Search for the cell housing the specified text and yield its (X, Y) center coordinate. 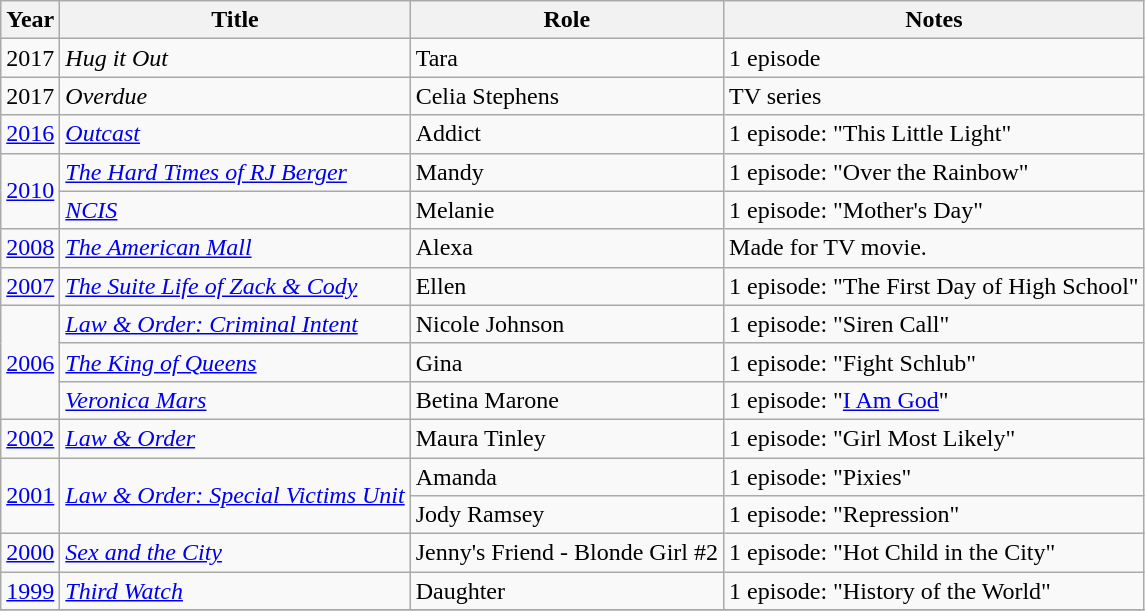
NCIS (235, 210)
Gina (566, 362)
Tara (566, 58)
Hug it Out (235, 58)
1 episode: "Mother's Day" (934, 210)
1 episode: "History of the World" (934, 591)
1 episode: "Girl Most Likely" (934, 438)
Melanie (566, 210)
2000 (30, 553)
Daughter (566, 591)
Law & Order: Criminal Intent (235, 324)
2008 (30, 248)
The King of Queens (235, 362)
1 episode: "Fight Schlub" (934, 362)
1 episode: "The First Day of High School" (934, 286)
Jody Ramsey (566, 515)
Celia Stephens (566, 96)
TV series (934, 96)
Law & Order (235, 438)
Betina Marone (566, 400)
Title (235, 20)
Alexa (566, 248)
1 episode: "This Little Light" (934, 134)
1 episode: "Hot Child in the City" (934, 553)
Overdue (235, 96)
Sex and the City (235, 553)
2006 (30, 362)
Ellen (566, 286)
2002 (30, 438)
1 episode: "Pixies" (934, 477)
Role (566, 20)
2001 (30, 496)
The Hard Times of RJ Berger (235, 172)
Maura Tinley (566, 438)
1 episode: "Repression" (934, 515)
Addict (566, 134)
Notes (934, 20)
The Suite Life of Zack & Cody (235, 286)
2016 (30, 134)
Made for TV movie. (934, 248)
Nicole Johnson (566, 324)
Amanda (566, 477)
1999 (30, 591)
Outcast (235, 134)
Law & Order: Special Victims Unit (235, 496)
Year (30, 20)
2010 (30, 191)
2007 (30, 286)
The American Mall (235, 248)
Third Watch (235, 591)
1 episode (934, 58)
1 episode: "Siren Call" (934, 324)
Mandy (566, 172)
1 episode: "I Am God" (934, 400)
1 episode: "Over the Rainbow" (934, 172)
Veronica Mars (235, 400)
Jenny's Friend - Blonde Girl #2 (566, 553)
